Output the (X, Y) coordinate of the center of the cell containing the given text.  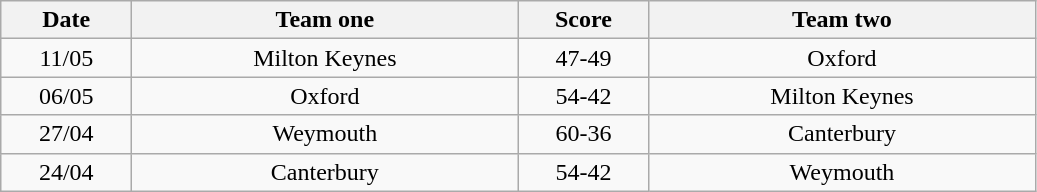
27/04 (66, 134)
06/05 (66, 96)
11/05 (66, 58)
24/04 (66, 172)
Date (66, 20)
Team two (842, 20)
Team one (325, 20)
47-49 (584, 58)
60-36 (584, 134)
Score (584, 20)
